Locate the cell with the specified text and output its (X, Y) center coordinate. 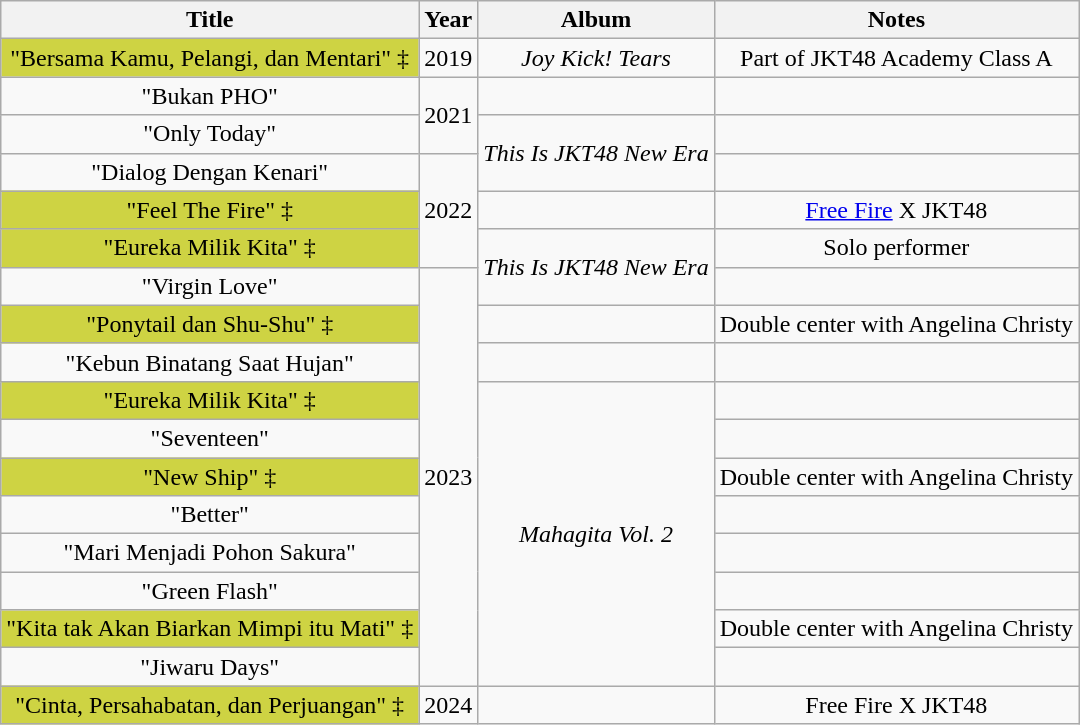
Album (596, 20)
"Better" (210, 515)
Year (448, 20)
"Green Flash" (210, 591)
2019 (448, 58)
"Mari Menjadi Pohon Sakura" (210, 553)
2022 (448, 210)
2021 (448, 115)
"Bersama Kamu, Pelangi, dan Mentari" ‡ (210, 58)
"Feel The Fire" ‡ (210, 210)
"Dialog Dengan Kenari" (210, 172)
"Bukan PHO" (210, 96)
"New Ship" ‡ (210, 477)
"Virgin Love" (210, 286)
"Kita tak Akan Biarkan Mimpi itu Mati" ‡ (210, 629)
"Only Today" (210, 134)
"Ponytail dan Shu-Shu" ‡ (210, 324)
2023 (448, 476)
Solo performer (896, 248)
2024 (448, 705)
"Seventeen" (210, 438)
"Jiwaru Days" (210, 667)
Part of JKT48 Academy Class A (896, 58)
"Kebun Binatang Saat Hujan" (210, 362)
Title (210, 20)
Joy Kick! Tears (596, 58)
"Cinta, Persahabatan, dan Perjuangan" ‡ (210, 705)
Mahagita Vol. 2 (596, 533)
Notes (896, 20)
